Extract the (X, Y) coordinate from the center of the cell holding the provided text.  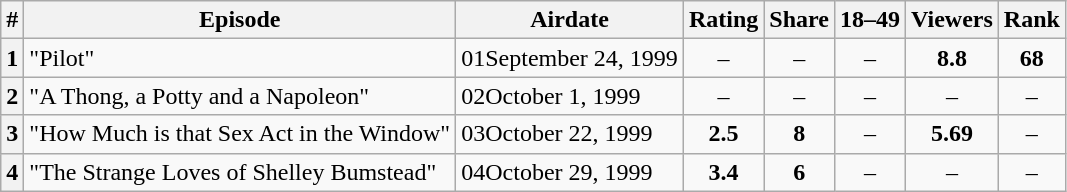
03October 22, 1999 (570, 134)
3.4 (723, 172)
Airdate (570, 20)
"How Much is that Sex Act in the Window" (240, 134)
Share (800, 20)
"A Thong, a Potty and a Napoleon" (240, 96)
5.69 (952, 134)
2 (12, 96)
4 (12, 172)
3 (12, 134)
68 (1032, 58)
6 (800, 172)
"Pilot" (240, 58)
Viewers (952, 20)
02October 1, 1999 (570, 96)
8.8 (952, 58)
# (12, 20)
Episode (240, 20)
"The Strange Loves of Shelley Bumstead" (240, 172)
01September 24, 1999 (570, 58)
18–49 (870, 20)
8 (800, 134)
Rating (723, 20)
04October 29, 1999 (570, 172)
1 (12, 58)
2.5 (723, 134)
Rank (1032, 20)
